Detect which cell encompasses the target text, then output its (x, y) center coordinate. 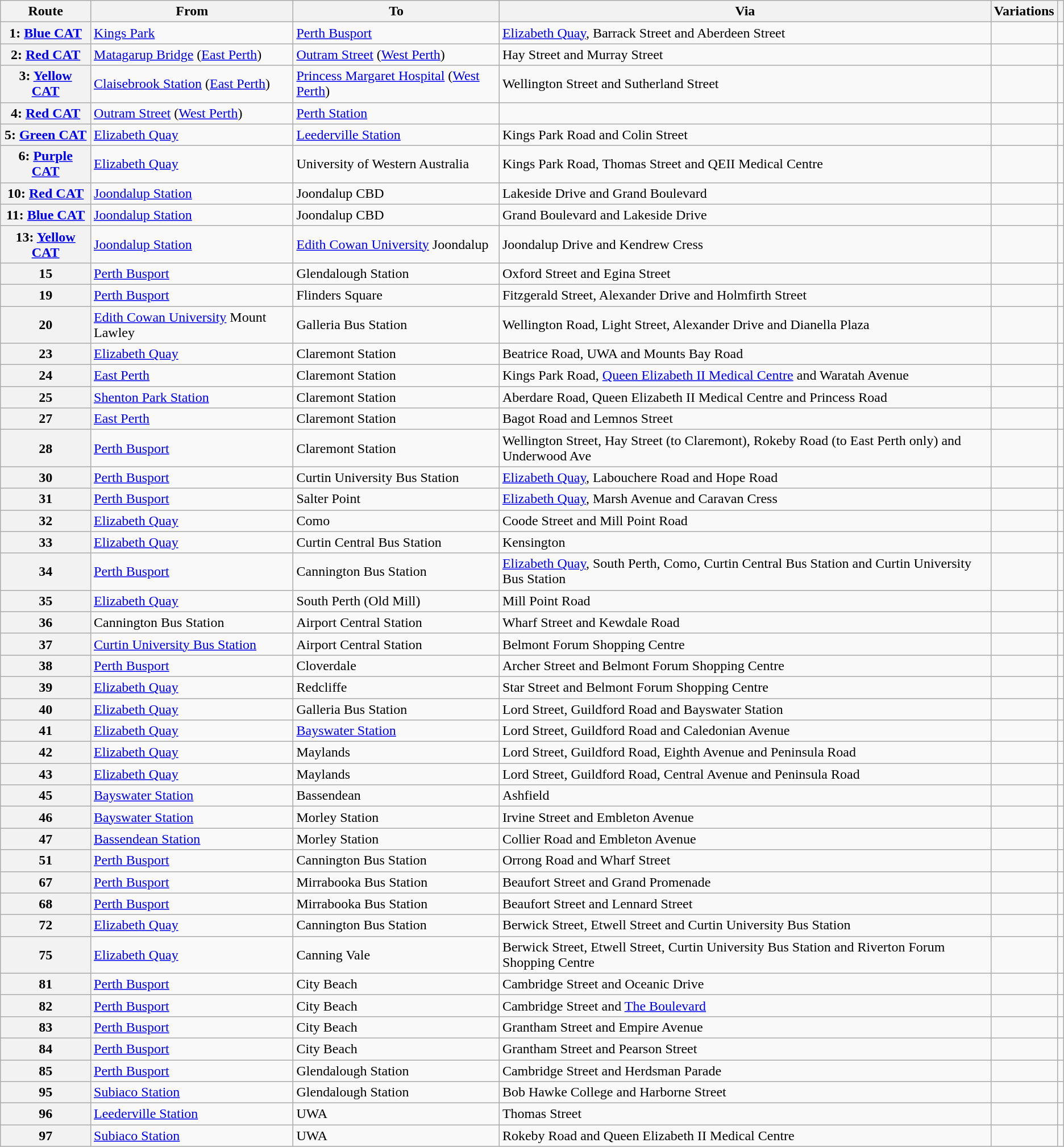
20 (45, 324)
Matagarup Bridge (East Perth) (192, 55)
Mill Point Road (745, 601)
42 (45, 753)
28 (45, 448)
Collier Road and Embleton Avenue (745, 839)
Lakeside Drive and Grand Boulevard (745, 193)
38 (45, 666)
Perth Station (396, 113)
33 (45, 542)
34 (45, 572)
Irvine Street and Embleton Avenue (745, 817)
3: Yellow CAT (45, 84)
Edith Cowan University Joondalup (396, 244)
82 (45, 1005)
Salter Point (396, 499)
Berwick Street, Etwell Street and Curtin University Bus Station (745, 925)
Orrong Road and Wharf Street (745, 861)
Elizabeth Quay, Barrack Street and Aberdeen Street (745, 33)
24 (45, 376)
Lord Street, Guildford Road and Bayswater Station (745, 709)
96 (45, 1114)
68 (45, 904)
Edith Cowan University Mount Lawley (192, 324)
75 (45, 955)
97 (45, 1136)
Joondalup Drive and Kendrew Cress (745, 244)
Kings Park Road, Thomas Street and QEII Medical Centre (745, 164)
81 (45, 984)
45 (45, 796)
Bagot Road and Lemnos Street (745, 419)
Shenton Park Station (192, 397)
Bassendean Station (192, 839)
South Perth (Old Mill) (396, 601)
Cambridge Street and Herdsman Parade (745, 1070)
Elizabeth Quay, Labouchere Road and Hope Road (745, 477)
25 (45, 397)
Como (396, 521)
30 (45, 477)
Kensington (745, 542)
Elizabeth Quay, South Perth, Como, Curtin Central Bus Station and Curtin University Bus Station (745, 572)
Star Street and Belmont Forum Shopping Centre (745, 687)
6: Purple CAT (45, 164)
Wellington Road, Light Street, Alexander Drive and Dianella Plaza (745, 324)
Redcliffe (396, 687)
Kings Park (192, 33)
37 (45, 644)
Thomas Street (745, 1114)
27 (45, 419)
Kings Park Road, Queen Elizabeth II Medical Centre and Waratah Avenue (745, 376)
2: Red CAT (45, 55)
35 (45, 601)
47 (45, 839)
Cambridge Street and The Boulevard (745, 1005)
Lord Street, Guildford Road, Central Avenue and Peninsula Road (745, 774)
Grand Boulevard and Lakeside Drive (745, 215)
To (396, 11)
32 (45, 521)
85 (45, 1070)
41 (45, 731)
Archer Street and Belmont Forum Shopping Centre (745, 666)
Rokeby Road and Queen Elizabeth II Medical Centre (745, 1136)
Lord Street, Guildford Road and Caledonian Avenue (745, 731)
Curtin Central Bus Station (396, 542)
84 (45, 1049)
Wellington Street and Sutherland Street (745, 84)
Hay Street and Murray Street (745, 55)
13: Yellow CAT (45, 244)
10: Red CAT (45, 193)
Route (45, 11)
Wellington Street, Hay Street (to Claremont), Rokeby Road (to East Perth only) and Underwood Ave (745, 448)
5: Green CAT (45, 135)
Grantham Street and Pearson Street (745, 1049)
Variations (1024, 11)
40 (45, 709)
Flinders Square (396, 295)
Beaufort Street and Lennard Street (745, 904)
95 (45, 1092)
1: Blue CAT (45, 33)
Fitzgerald Street, Alexander Drive and Holmfirth Street (745, 295)
Bassendean (396, 796)
From (192, 11)
Canning Vale (396, 955)
83 (45, 1027)
11: Blue CAT (45, 215)
Cloverdale (396, 666)
Beaufort Street and Grand Promenade (745, 882)
Wharf Street and Kewdale Road (745, 622)
University of Western Australia (396, 164)
72 (45, 925)
Ashfield (745, 796)
Bob Hawke College and Harborne Street (745, 1092)
15 (45, 273)
Grantham Street and Empire Avenue (745, 1027)
Elizabeth Quay, Marsh Avenue and Caravan Cress (745, 499)
Aberdare Road, Queen Elizabeth II Medical Centre and Princess Road (745, 397)
Princess Margaret Hospital (West Perth) (396, 84)
Coode Street and Mill Point Road (745, 521)
Oxford Street and Egina Street (745, 273)
Kings Park Road and Colin Street (745, 135)
19 (45, 295)
39 (45, 687)
Lord Street, Guildford Road, Eighth Avenue and Peninsula Road (745, 753)
43 (45, 774)
Beatrice Road, UWA and Mounts Bay Road (745, 354)
Claisebrook Station (East Perth) (192, 84)
Cambridge Street and Oceanic Drive (745, 984)
Via (745, 11)
Berwick Street, Etwell Street, Curtin University Bus Station and Riverton Forum Shopping Centre (745, 955)
36 (45, 622)
23 (45, 354)
51 (45, 861)
46 (45, 817)
67 (45, 882)
4: Red CAT (45, 113)
Belmont Forum Shopping Centre (745, 644)
31 (45, 499)
